Identify which cell holds the provided text, then report its (X, Y) central coordinate. 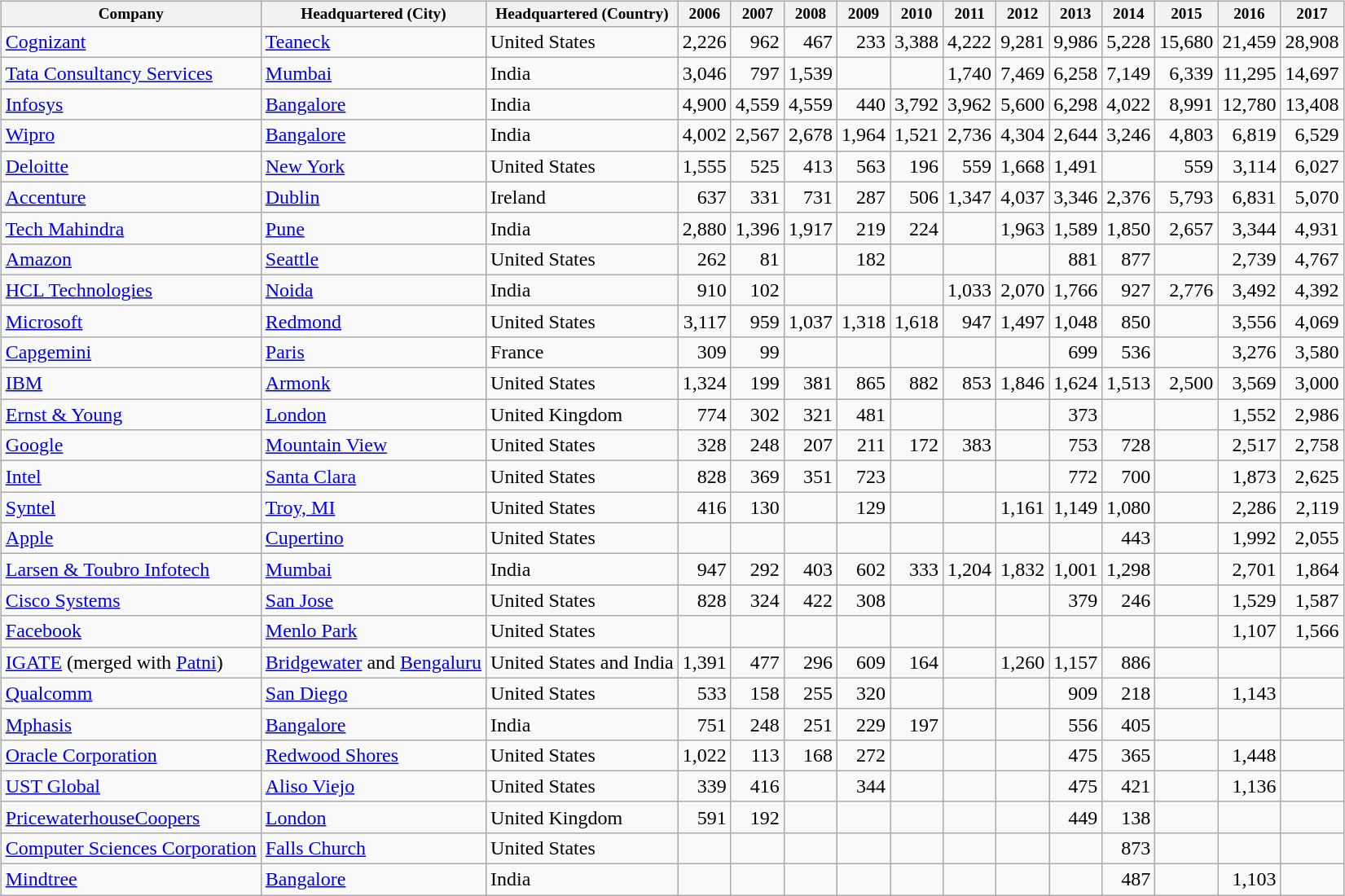
308 (864, 600)
PricewaterhouseCoopers (130, 817)
723 (864, 477)
700 (1129, 477)
Cupertino (373, 538)
753 (1075, 446)
3,580 (1312, 353)
218 (1129, 693)
1,589 (1075, 228)
Headquartered (City) (373, 14)
302 (758, 415)
321 (810, 415)
1,324 (704, 384)
Tata Consultancy Services (130, 73)
962 (758, 42)
536 (1129, 353)
251 (810, 724)
339 (704, 786)
477 (758, 662)
379 (1075, 600)
2,119 (1312, 507)
172 (917, 446)
1,555 (704, 166)
3,000 (1312, 384)
San Diego (373, 693)
France (582, 353)
9,281 (1023, 42)
873 (1129, 849)
21,459 (1250, 42)
525 (758, 166)
373 (1075, 415)
2,567 (758, 135)
882 (917, 384)
102 (758, 290)
4,767 (1312, 259)
7,469 (1023, 73)
3,388 (917, 42)
2011 (969, 14)
506 (917, 197)
1,539 (810, 73)
320 (864, 693)
853 (969, 384)
2017 (1312, 14)
15,680 (1186, 42)
Cisco Systems (130, 600)
405 (1129, 724)
1,001 (1075, 569)
Armonk (373, 384)
4,900 (704, 104)
Headquartered (Country) (582, 14)
Syntel (130, 507)
255 (810, 693)
Santa Clara (373, 477)
Qualcomm (130, 693)
6,298 (1075, 104)
81 (758, 259)
403 (810, 569)
168 (810, 755)
Teaneck (373, 42)
369 (758, 477)
272 (864, 755)
3,344 (1250, 228)
1,318 (864, 321)
2,701 (1250, 569)
2,500 (1186, 384)
1,298 (1129, 569)
4,803 (1186, 135)
Ireland (582, 197)
383 (969, 446)
1,149 (1075, 507)
199 (758, 384)
1,992 (1250, 538)
IGATE (merged with Patni) (130, 662)
2,625 (1312, 477)
449 (1075, 817)
8,991 (1186, 104)
865 (864, 384)
602 (864, 569)
192 (758, 817)
Computer Sciences Corporation (130, 849)
4,222 (969, 42)
Dublin (373, 197)
927 (1129, 290)
637 (704, 197)
Google (130, 446)
292 (758, 569)
3,046 (704, 73)
328 (704, 446)
3,246 (1129, 135)
1,917 (810, 228)
1,832 (1023, 569)
Mountain View (373, 446)
Pune (373, 228)
Company (130, 14)
4,022 (1129, 104)
207 (810, 446)
1,521 (917, 135)
2014 (1129, 14)
774 (704, 415)
Aliso Viejo (373, 786)
331 (758, 197)
182 (864, 259)
2,286 (1250, 507)
1,850 (1129, 228)
224 (917, 228)
113 (758, 755)
591 (704, 817)
1,497 (1023, 321)
Bridgewater and Bengaluru (373, 662)
609 (864, 662)
2013 (1075, 14)
881 (1075, 259)
751 (704, 724)
333 (917, 569)
New York (373, 166)
3,276 (1250, 353)
3,962 (969, 104)
2,055 (1312, 538)
158 (758, 693)
1,260 (1023, 662)
Redmond (373, 321)
3,569 (1250, 384)
2,880 (704, 228)
1,157 (1075, 662)
699 (1075, 353)
1,740 (969, 73)
1,513 (1129, 384)
1,161 (1023, 507)
Ernst & Young (130, 415)
IBM (130, 384)
1,204 (969, 569)
886 (1129, 662)
959 (758, 321)
533 (704, 693)
1,080 (1129, 507)
Troy, MI (373, 507)
Falls Church (373, 849)
3,492 (1250, 290)
1,048 (1075, 321)
12,780 (1250, 104)
422 (810, 600)
197 (917, 724)
164 (917, 662)
2016 (1250, 14)
4,304 (1023, 135)
3,346 (1075, 197)
1,391 (704, 662)
246 (1129, 600)
196 (917, 166)
2015 (1186, 14)
United States and India (582, 662)
2,678 (810, 135)
Capgemini (130, 353)
2,986 (1312, 415)
344 (864, 786)
556 (1075, 724)
262 (704, 259)
421 (1129, 786)
3,114 (1250, 166)
296 (810, 662)
1,136 (1250, 786)
7,149 (1129, 73)
HCL Technologies (130, 290)
2,776 (1186, 290)
11,295 (1250, 73)
Redwood Shores (373, 755)
2,736 (969, 135)
Tech Mahindra (130, 228)
138 (1129, 817)
Cognizant (130, 42)
Amazon (130, 259)
2,376 (1129, 197)
6,339 (1186, 73)
233 (864, 42)
2,226 (704, 42)
130 (758, 507)
1,107 (1250, 631)
2,517 (1250, 446)
Mindtree (130, 880)
440 (864, 104)
28,908 (1312, 42)
850 (1129, 321)
Wipro (130, 135)
UST Global (130, 786)
1,103 (1250, 880)
2012 (1023, 14)
1,963 (1023, 228)
910 (704, 290)
6,027 (1312, 166)
4,392 (1312, 290)
877 (1129, 259)
728 (1129, 446)
2,739 (1250, 259)
2,070 (1023, 290)
413 (810, 166)
2010 (917, 14)
5,793 (1186, 197)
Noida (373, 290)
229 (864, 724)
1,491 (1075, 166)
1,037 (810, 321)
Facebook (130, 631)
772 (1075, 477)
219 (864, 228)
6,819 (1250, 135)
1,448 (1250, 755)
211 (864, 446)
6,258 (1075, 73)
365 (1129, 755)
2008 (810, 14)
467 (810, 42)
481 (864, 415)
3,792 (917, 104)
2,644 (1075, 135)
6,831 (1250, 197)
487 (1129, 880)
Infosys (130, 104)
1,552 (1250, 415)
Deloitte (130, 166)
Larsen & Toubro Infotech (130, 569)
909 (1075, 693)
Seattle (373, 259)
9,986 (1075, 42)
1,766 (1075, 290)
443 (1129, 538)
2,657 (1186, 228)
3,556 (1250, 321)
324 (758, 600)
797 (758, 73)
Microsoft (130, 321)
Intel (130, 477)
3,117 (704, 321)
2,758 (1312, 446)
San Jose (373, 600)
1,033 (969, 290)
5,600 (1023, 104)
351 (810, 477)
1,618 (917, 321)
Apple (130, 538)
Oracle Corporation (130, 755)
1,529 (1250, 600)
1,864 (1312, 569)
Menlo Park (373, 631)
Mphasis (130, 724)
1,566 (1312, 631)
287 (864, 197)
309 (704, 353)
4,037 (1023, 197)
6,529 (1312, 135)
5,228 (1129, 42)
1,587 (1312, 600)
1,668 (1023, 166)
1,143 (1250, 693)
14,697 (1312, 73)
381 (810, 384)
2009 (864, 14)
5,070 (1312, 197)
1,873 (1250, 477)
Paris (373, 353)
4,931 (1312, 228)
129 (864, 507)
1,022 (704, 755)
563 (864, 166)
Accenture (130, 197)
13,408 (1312, 104)
1,964 (864, 135)
4,069 (1312, 321)
2007 (758, 14)
1,347 (969, 197)
99 (758, 353)
731 (810, 197)
1,396 (758, 228)
1,846 (1023, 384)
4,002 (704, 135)
2006 (704, 14)
1,624 (1075, 384)
